Find where the given text appears and provide that cell's center as [X, Y] coordinate. 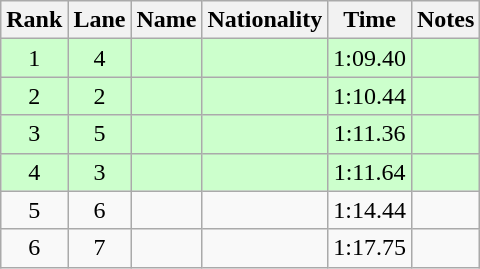
Nationality [265, 20]
7 [100, 248]
Rank [34, 20]
Lane [100, 20]
1:17.75 [370, 248]
Name [166, 20]
1 [34, 58]
1:09.40 [370, 58]
1:11.64 [370, 172]
Notes [445, 20]
1:14.44 [370, 210]
1:11.36 [370, 134]
Time [370, 20]
1:10.44 [370, 96]
